Search for the cell housing the specified text and yield its [X, Y] center coordinate. 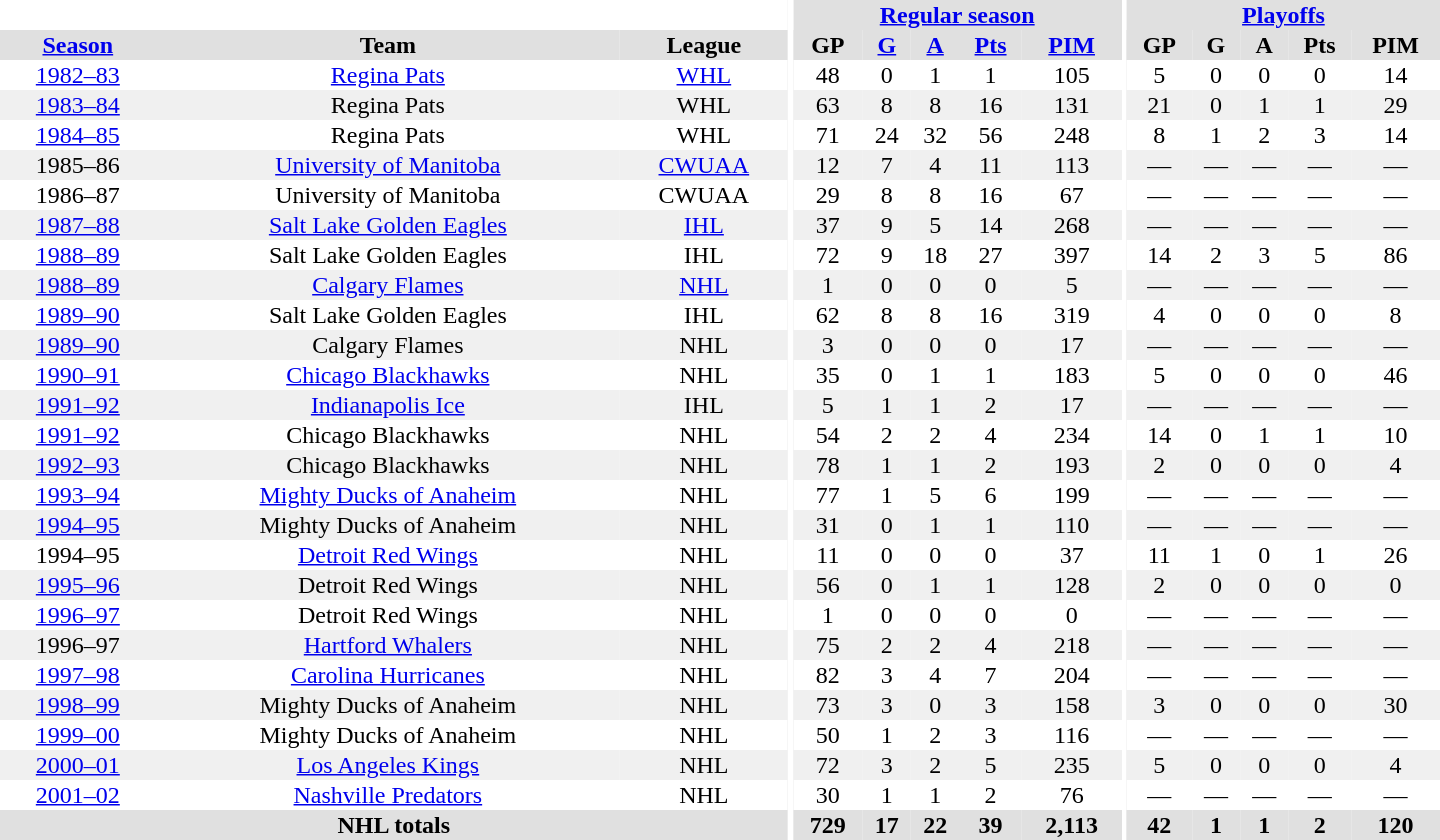
234 [1072, 435]
1987–88 [78, 225]
1984–85 [78, 135]
18 [935, 255]
2,113 [1072, 825]
42 [1160, 825]
67 [1072, 195]
22 [935, 825]
76 [1072, 795]
62 [828, 315]
1995–96 [78, 585]
183 [1072, 375]
54 [828, 435]
113 [1072, 165]
1983–84 [78, 105]
1985–86 [78, 165]
Hartford Whalers [388, 645]
75 [828, 645]
21 [1160, 105]
248 [1072, 135]
63 [828, 105]
116 [1072, 735]
268 [1072, 225]
235 [1072, 765]
48 [828, 75]
71 [828, 135]
218 [1072, 645]
120 [1396, 825]
1998–99 [78, 705]
110 [1072, 525]
319 [1072, 315]
NHL totals [394, 825]
50 [828, 735]
193 [1072, 465]
1999–00 [78, 735]
131 [1072, 105]
Nashville Predators [388, 795]
Los Angeles Kings [388, 765]
Team [388, 45]
46 [1396, 375]
199 [1072, 495]
6 [990, 495]
35 [828, 375]
729 [828, 825]
12 [828, 165]
Regular season [957, 15]
Season [78, 45]
26 [1396, 555]
397 [1072, 255]
1997–98 [78, 675]
24 [887, 135]
39 [990, 825]
27 [990, 255]
105 [1072, 75]
82 [828, 675]
204 [1072, 675]
2000–01 [78, 765]
Indianapolis Ice [388, 405]
Carolina Hurricanes [388, 675]
1993–94 [78, 495]
10 [1396, 435]
1982–83 [78, 75]
1990–91 [78, 375]
1986–87 [78, 195]
77 [828, 495]
31 [828, 525]
Playoffs [1284, 15]
League [704, 45]
78 [828, 465]
32 [935, 135]
1992–93 [78, 465]
73 [828, 705]
86 [1396, 255]
128 [1072, 585]
158 [1072, 705]
2001–02 [78, 795]
